Determine the [x, y] coordinate at the center of the cell enclosing the given text.  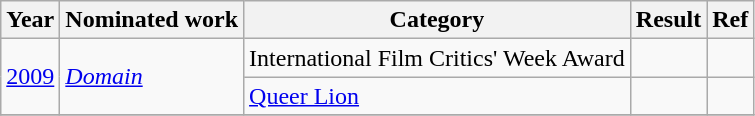
Domain [152, 77]
International Film Critics' Week Award [438, 58]
Year [30, 20]
Ref [730, 20]
2009 [30, 77]
Result [668, 20]
Queer Lion [438, 96]
Nominated work [152, 20]
Category [438, 20]
